From the cell containing the given text, extract its center point as [x, y] coordinate. 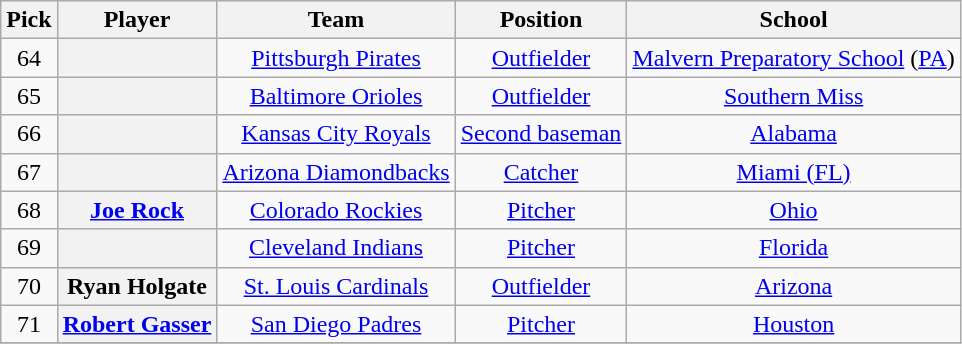
Pittsburgh Pirates [336, 58]
66 [29, 134]
St. Louis Cardinals [336, 286]
Pick [29, 20]
Arizona [794, 286]
68 [29, 210]
Colorado Rockies [336, 210]
Alabama [794, 134]
Ryan Holgate [137, 286]
65 [29, 96]
Southern Miss [794, 96]
Kansas City Royals [336, 134]
69 [29, 248]
School [794, 20]
71 [29, 324]
Robert Gasser [137, 324]
Player [137, 20]
Malvern Preparatory School (PA) [794, 58]
Baltimore Orioles [336, 96]
Second baseman [541, 134]
San Diego Padres [336, 324]
64 [29, 58]
70 [29, 286]
Catcher [541, 172]
Joe Rock [137, 210]
Position [541, 20]
Miami (FL) [794, 172]
Team [336, 20]
Arizona Diamondbacks [336, 172]
Houston [794, 324]
Florida [794, 248]
Cleveland Indians [336, 248]
67 [29, 172]
Ohio [794, 210]
